Scan for the cell matching the given text and deliver its (X, Y) coordinate at center. 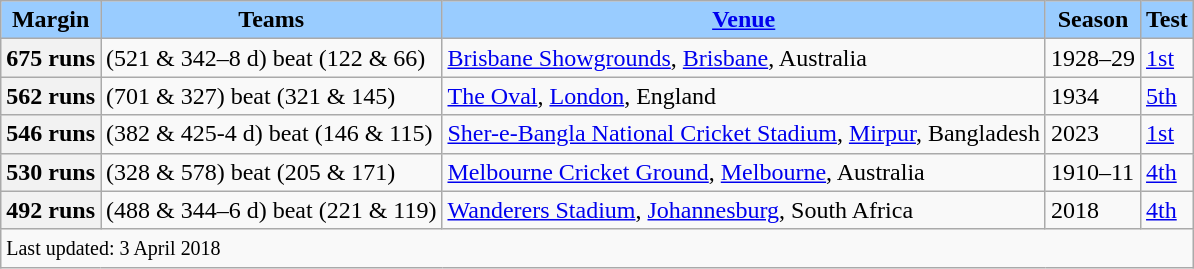
Teams (270, 20)
Season (1092, 20)
546 runs (51, 134)
Brisbane Showgrounds, Brisbane, Australia (744, 58)
562 runs (51, 96)
675 runs (51, 58)
(328 & 578) beat (205 & 171) (270, 172)
(488 & 344–6 d) beat (221 & 119) (270, 210)
(701 & 327) beat (321 & 145) (270, 96)
The Oval, London, England (744, 96)
530 runs (51, 172)
Melbourne Cricket Ground, Melbourne, Australia (744, 172)
Wanderers Stadium, Johannesburg, South Africa (744, 210)
1934 (1092, 96)
492 runs (51, 210)
1910–11 (1092, 172)
Last updated: 3 April 2018 (598, 248)
(521 & 342–8 d) beat (122 & 66) (270, 58)
Margin (51, 20)
Venue (744, 20)
Sher-e-Bangla National Cricket Stadium, Mirpur, Bangladesh (744, 134)
(382 & 425-4 d) beat (146 & 115) (270, 134)
Test (1168, 20)
2023 (1092, 134)
2018 (1092, 210)
1928–29 (1092, 58)
5th (1168, 96)
